Provide the [X, Y] coordinate of the cell's center where the given text is located.  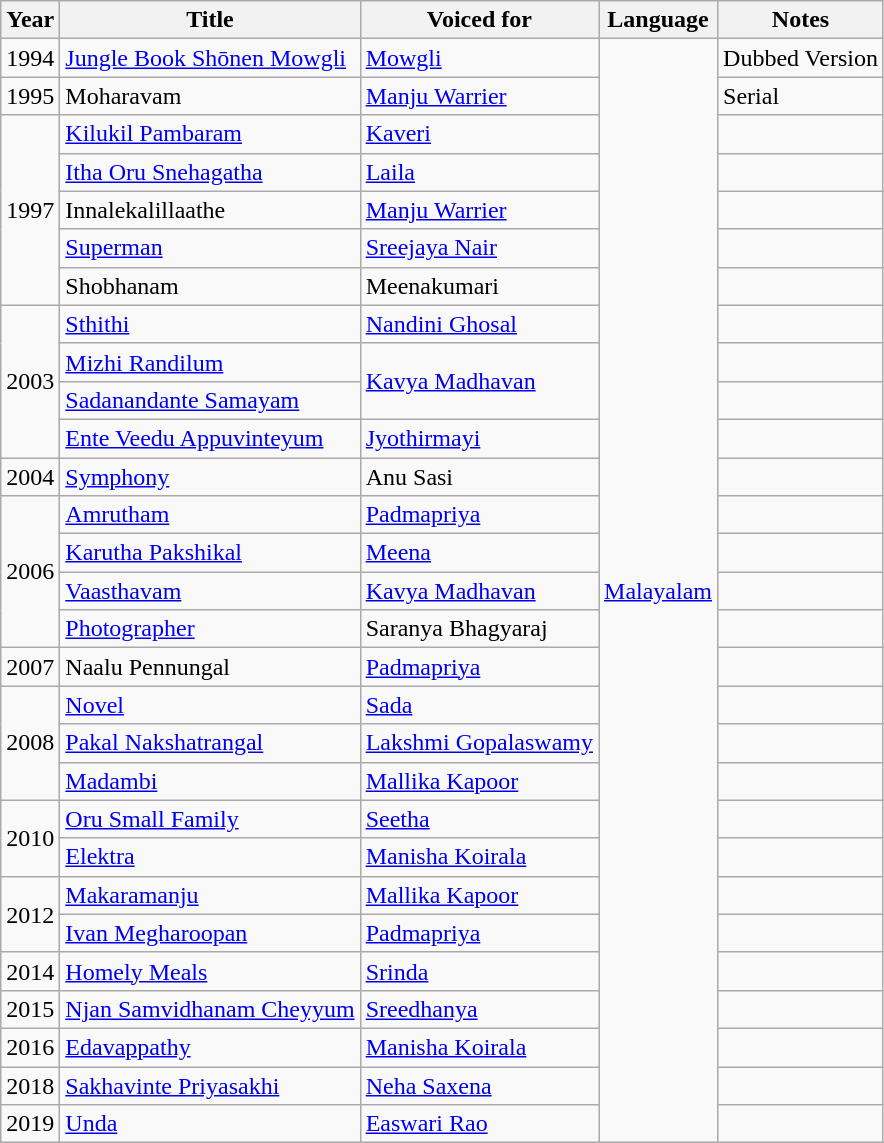
Serial [801, 96]
2016 [30, 1047]
2014 [30, 971]
2003 [30, 381]
Anu Sasi [479, 477]
Itha Oru Snehagatha [210, 172]
Novel [210, 705]
Ente Veedu Appuvinteyum [210, 438]
2019 [30, 1124]
Meenakumari [479, 286]
1997 [30, 210]
2008 [30, 743]
Sthithi [210, 324]
Makaramanju [210, 895]
Symphony [210, 477]
2004 [30, 477]
Jyothirmayi [479, 438]
Easwari Rao [479, 1124]
Innalekalillaathe [210, 210]
Shobhanam [210, 286]
Dubbed Version [801, 58]
Nandini Ghosal [479, 324]
Unda [210, 1124]
Oru Small Family [210, 819]
Edavappathy [210, 1047]
1995 [30, 96]
Voiced for [479, 20]
2012 [30, 914]
Laila [479, 172]
Seetha [479, 819]
2006 [30, 572]
Mowgli [479, 58]
Njan Samvidhanam Cheyyum [210, 1009]
Sreedhanya [479, 1009]
1994 [30, 58]
Vaasthavam [210, 591]
Year [30, 20]
Karutha Pakshikal [210, 553]
Meena [479, 553]
Amrutham [210, 515]
Ivan Megharoopan [210, 933]
Saranya Bhagyaraj [479, 629]
Language [658, 20]
Sreejaya Nair [479, 248]
Superman [210, 248]
Pakal Nakshatrangal [210, 743]
Neha Saxena [479, 1085]
Title [210, 20]
Notes [801, 20]
Photographer [210, 629]
2015 [30, 1009]
Jungle Book Shōnen Mowgli [210, 58]
2007 [30, 667]
2018 [30, 1085]
Elektra [210, 857]
Sakhavinte Priyasakhi [210, 1085]
2010 [30, 838]
Madambi [210, 781]
Kilukil Pambaram [210, 134]
Sadanandante Samayam [210, 400]
Moharavam [210, 96]
Naalu Pennungal [210, 667]
Homely Meals [210, 971]
Sada [479, 705]
Srinda [479, 971]
Lakshmi Gopalaswamy [479, 743]
Mizhi Randilum [210, 362]
Malayalam [658, 591]
Kaveri [479, 134]
